Provide the [X, Y] coordinate of the cell's center where the given text is located.  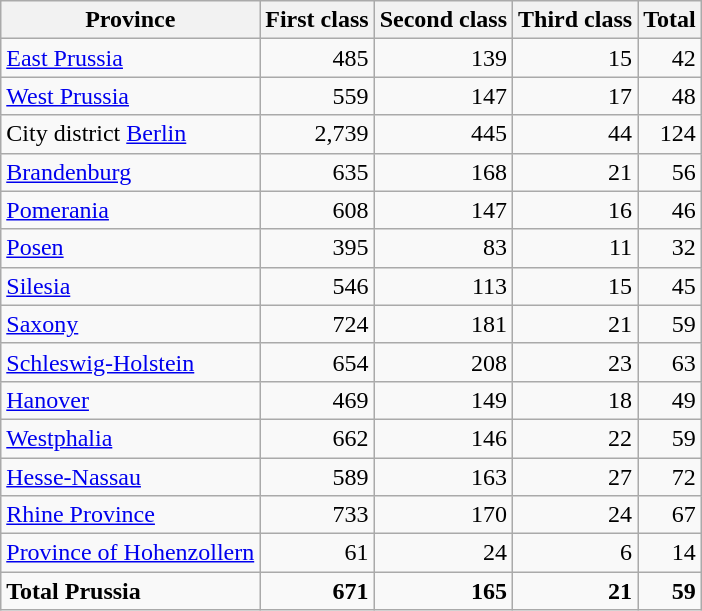
139 [443, 58]
Province of Hohenzollern [130, 553]
11 [576, 248]
Westphalia [130, 438]
Hanover [130, 400]
395 [317, 248]
168 [443, 172]
West Prussia [130, 96]
14 [670, 553]
Schleswig-Holstein [130, 362]
654 [317, 362]
32 [670, 248]
608 [317, 210]
724 [317, 324]
16 [576, 210]
27 [576, 477]
Total [670, 20]
49 [670, 400]
Province [130, 20]
Third class [576, 20]
48 [670, 96]
469 [317, 400]
485 [317, 58]
546 [317, 286]
170 [443, 515]
208 [443, 362]
17 [576, 96]
733 [317, 515]
Saxony [130, 324]
149 [443, 400]
18 [576, 400]
46 [670, 210]
Brandenburg [130, 172]
Hesse-Nassau [130, 477]
662 [317, 438]
635 [317, 172]
56 [670, 172]
181 [443, 324]
45 [670, 286]
Posen [130, 248]
165 [443, 591]
2,739 [317, 134]
72 [670, 477]
146 [443, 438]
559 [317, 96]
Total Prussia [130, 591]
113 [443, 286]
589 [317, 477]
City district Berlin [130, 134]
445 [443, 134]
124 [670, 134]
42 [670, 58]
23 [576, 362]
Second class [443, 20]
83 [443, 248]
Rhine Province [130, 515]
61 [317, 553]
Pomerania [130, 210]
First class [317, 20]
22 [576, 438]
67 [670, 515]
63 [670, 362]
163 [443, 477]
44 [576, 134]
671 [317, 591]
6 [576, 553]
Silesia [130, 286]
East Prussia [130, 58]
